Output the [X, Y] coordinate of the center of the cell containing the given text.  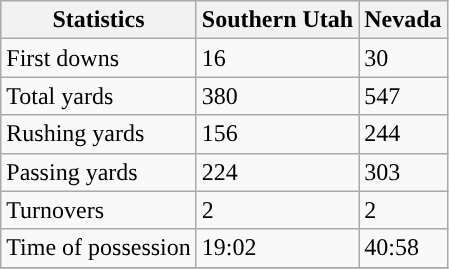
224 [277, 172]
40:58 [403, 248]
244 [403, 134]
Southern Utah [277, 20]
Nevada [403, 20]
Total yards [99, 96]
156 [277, 134]
16 [277, 58]
First downs [99, 58]
Rushing yards [99, 134]
Passing yards [99, 172]
380 [277, 96]
547 [403, 96]
303 [403, 172]
Turnovers [99, 210]
Time of possession [99, 248]
30 [403, 58]
Statistics [99, 20]
19:02 [277, 248]
